Detect which cell encompasses the target text, then output its (x, y) center coordinate. 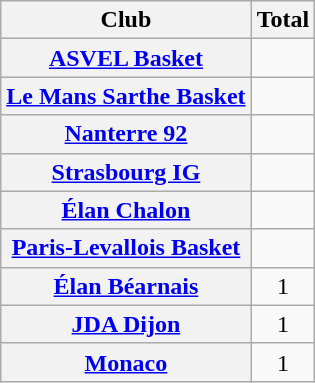
Nanterre 92 (126, 134)
Élan Béarnais (126, 286)
Élan Chalon (126, 210)
JDA Dijon (126, 324)
Club (126, 20)
ASVEL Basket (126, 58)
Paris-Levallois Basket (126, 248)
Strasbourg IG (126, 172)
Monaco (126, 362)
Le Mans Sarthe Basket (126, 96)
Total (283, 20)
